Determine the (x, y) coordinate at the center of the cell enclosing the given text.  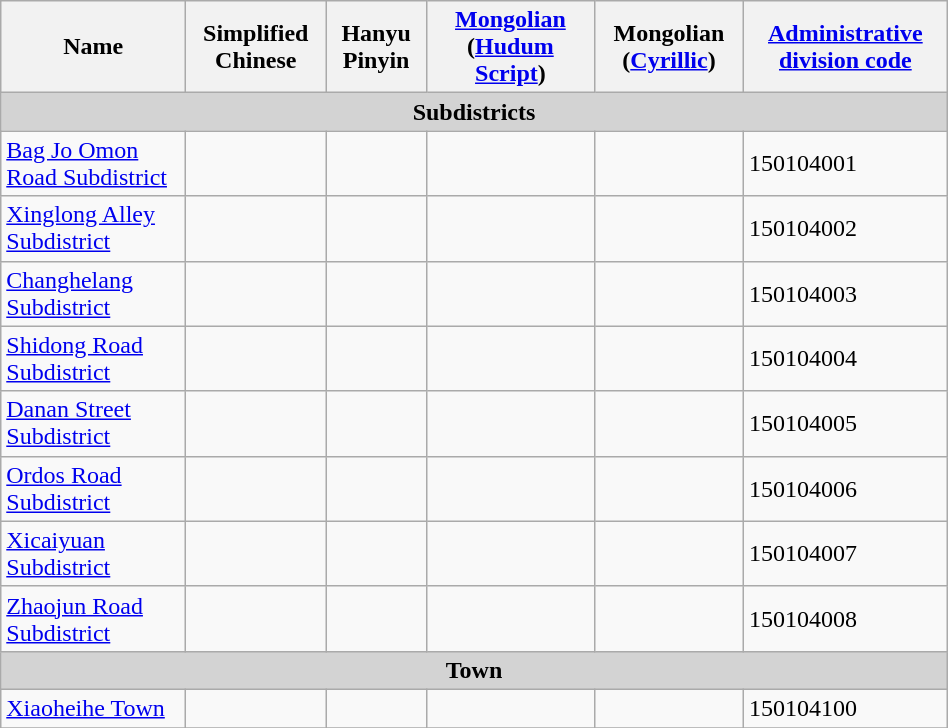
Bag Jo Omon Road Subdistrict (94, 164)
Simplified Chinese (256, 47)
150104007 (845, 554)
150104100 (845, 708)
Mongolian (Hudum Script) (510, 47)
Changhelang Subdistrict (94, 294)
150104001 (845, 164)
Xinglong Alley Subdistrict (94, 228)
Danan Street Subdistrict (94, 424)
150104006 (845, 488)
150104002 (845, 228)
Xiaoheihe Town (94, 708)
Xicaiyuan Subdistrict (94, 554)
Subdistricts (474, 112)
150104003 (845, 294)
Zhaojun Road Subdistrict (94, 618)
150104008 (845, 618)
150104004 (845, 358)
Town (474, 670)
Mongolian (Cyrillic) (668, 47)
Shidong Road Subdistrict (94, 358)
Administrative division code (845, 47)
150104005 (845, 424)
Hanyu Pinyin (376, 47)
Name (94, 47)
Ordos Road Subdistrict (94, 488)
